Determine the (x, y) coordinate at the center of the cell enclosing the given text.  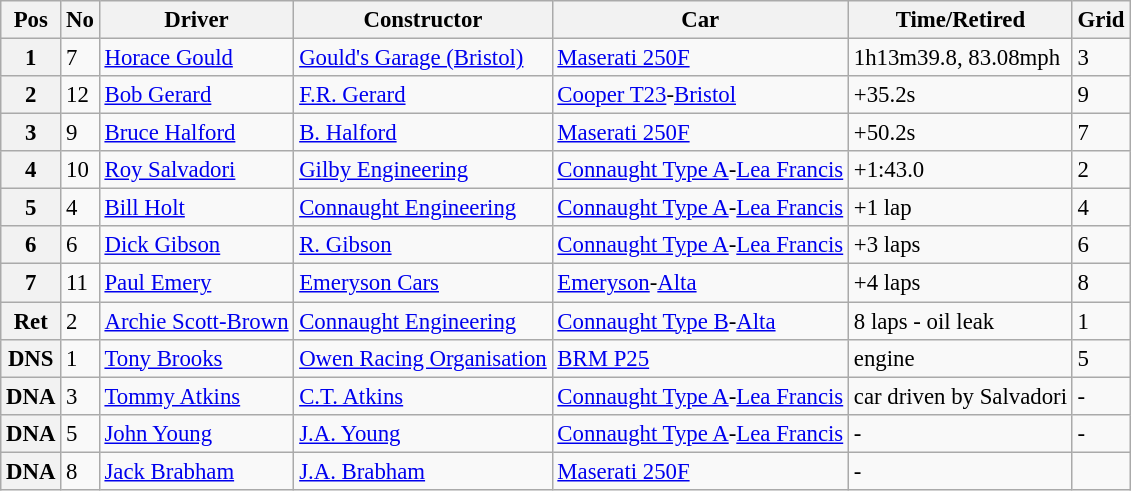
Bruce Halford (196, 133)
Gould's Garage (Bristol) (423, 58)
R. Gibson (423, 245)
8 laps - oil leak (961, 321)
+3 laps (961, 245)
Bob Gerard (196, 95)
J.A. Young (423, 433)
Tommy Atkins (196, 396)
Paul Emery (196, 283)
BRM P25 (700, 358)
Jack Brabham (196, 471)
John Young (196, 433)
Gilby Engineering (423, 170)
B. Halford (423, 133)
Horace Gould (196, 58)
Time/Retired (961, 20)
Pos (31, 20)
+1:43.0 (961, 170)
Cooper T23-Bristol (700, 95)
11 (80, 283)
Constructor (423, 20)
Owen Racing Organisation (423, 358)
+1 lap (961, 208)
Car (700, 20)
J.A. Brabham (423, 471)
+4 laps (961, 283)
Bill Holt (196, 208)
Tony Brooks (196, 358)
Driver (196, 20)
engine (961, 358)
No (80, 20)
car driven by Salvadori (961, 396)
Archie Scott-Brown (196, 321)
Dick Gibson (196, 245)
Emeryson Cars (423, 283)
1h13m39.8, 83.08mph (961, 58)
Emeryson-Alta (700, 283)
F.R. Gerard (423, 95)
+50.2s (961, 133)
12 (80, 95)
+35.2s (961, 95)
C.T. Atkins (423, 396)
10 (80, 170)
DNS (31, 358)
Grid (1100, 20)
Ret (31, 321)
Connaught Type B-Alta (700, 321)
Roy Salvadori (196, 170)
